Extract the (x, y) coordinate from the center of the cell holding the provided text.  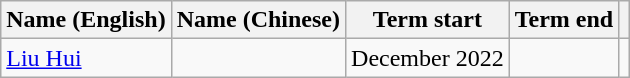
Term start (428, 20)
December 2022 (428, 58)
Liu Hui (86, 58)
Term end (564, 20)
Name (English) (86, 20)
Name (Chinese) (258, 20)
